Return the (x, y) coordinate for the center point of the cell that contains the specified text.  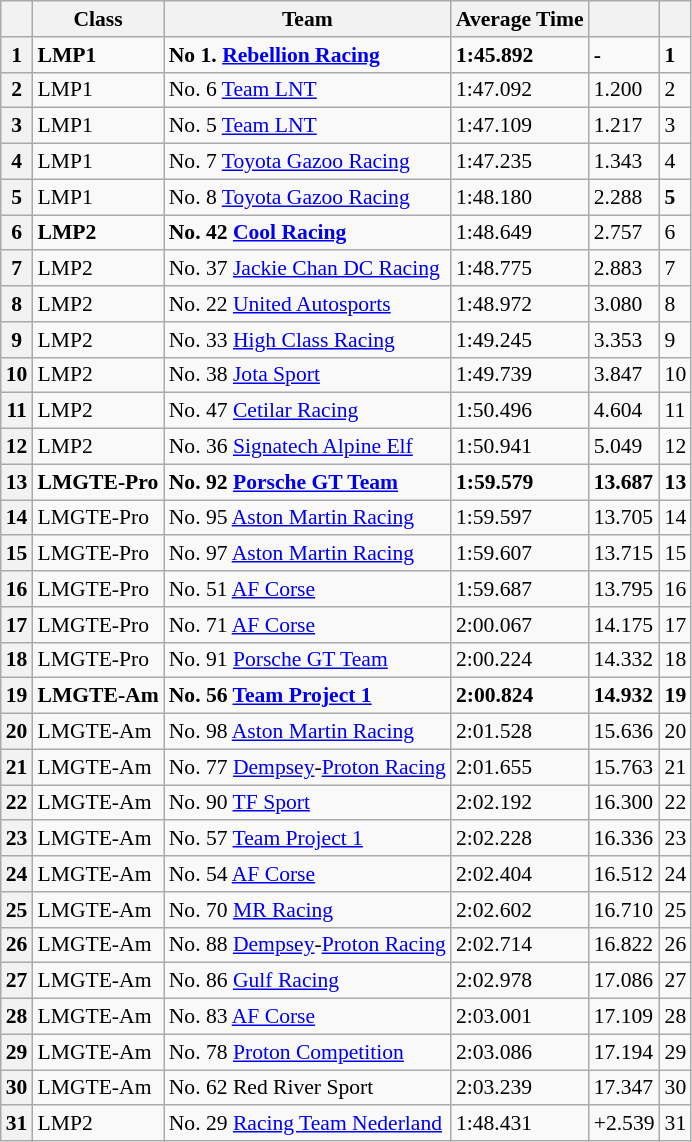
1.217 (624, 126)
17.347 (624, 1088)
17.109 (624, 1017)
1:48.180 (520, 197)
4.604 (624, 411)
1:49.739 (520, 375)
2:02.714 (520, 945)
No. 29 Racing Team Nederland (308, 1124)
2.757 (624, 233)
No. 56 Team Project 1 (308, 696)
No. 70 MR Racing (308, 910)
No. 22 United Autosports (308, 304)
No. 42 Cool Racing (308, 233)
1.200 (624, 90)
2:02.602 (520, 910)
17.194 (624, 1052)
No. 6 Team LNT (308, 90)
No. 71 AF Corse (308, 625)
- (624, 55)
1:47.109 (520, 126)
16.822 (624, 945)
1:47.235 (520, 162)
Average Time (520, 19)
1:59.579 (520, 482)
+2.539 (624, 1124)
1:59.597 (520, 518)
1:59.607 (520, 554)
16.336 (624, 839)
1:48.649 (520, 233)
1:48.972 (520, 304)
1:49.245 (520, 340)
No. 95 Aston Martin Racing (308, 518)
3.847 (624, 375)
3.353 (624, 340)
No. 91 Porsche GT Team (308, 660)
No. 57 Team Project 1 (308, 839)
1.343 (624, 162)
13.687 (624, 482)
No. 92 Porsche GT Team (308, 482)
No. 97 Aston Martin Racing (308, 554)
No. 7 Toyota Gazoo Racing (308, 162)
1:59.687 (520, 589)
2:02.404 (520, 874)
2:02.192 (520, 803)
5.049 (624, 447)
Class (98, 19)
13.795 (624, 589)
No. 88 Dempsey-Proton Racing (308, 945)
2:02.228 (520, 839)
2.883 (624, 269)
1:48.775 (520, 269)
1:47.092 (520, 90)
No. 78 Proton Competition (308, 1052)
No. 54 AF Corse (308, 874)
Team (308, 19)
No. 51 AF Corse (308, 589)
No. 83 AF Corse (308, 1017)
15.636 (624, 732)
3.080 (624, 304)
2:03.239 (520, 1088)
2:00.824 (520, 696)
No. 86 Gulf Racing (308, 981)
16.710 (624, 910)
No. 47 Cetilar Racing (308, 411)
1:45.892 (520, 55)
2:02.978 (520, 981)
No. 36 Signatech Alpine Elf (308, 447)
14.332 (624, 660)
13.715 (624, 554)
2.288 (624, 197)
No. 62 Red River Sport (308, 1088)
2:00.224 (520, 660)
16.300 (624, 803)
No. 8 Toyota Gazoo Racing (308, 197)
No. 37 Jackie Chan DC Racing (308, 269)
No. 77 Dempsey-Proton Racing (308, 767)
1:50.941 (520, 447)
1:48.431 (520, 1124)
No 1. Rebellion Racing (308, 55)
2:03.001 (520, 1017)
14.175 (624, 625)
1:50.496 (520, 411)
17.086 (624, 981)
No. 98 Aston Martin Racing (308, 732)
No. 33 High Class Racing (308, 340)
No. 38 Jota Sport (308, 375)
No. 90 TF Sport (308, 803)
2:03.086 (520, 1052)
16.512 (624, 874)
2:01.655 (520, 767)
13.705 (624, 518)
2:01.528 (520, 732)
15.763 (624, 767)
14.932 (624, 696)
No. 5 Team LNT (308, 126)
2:00.067 (520, 625)
